Locate the cell with the specified text and output its [X, Y] center coordinate. 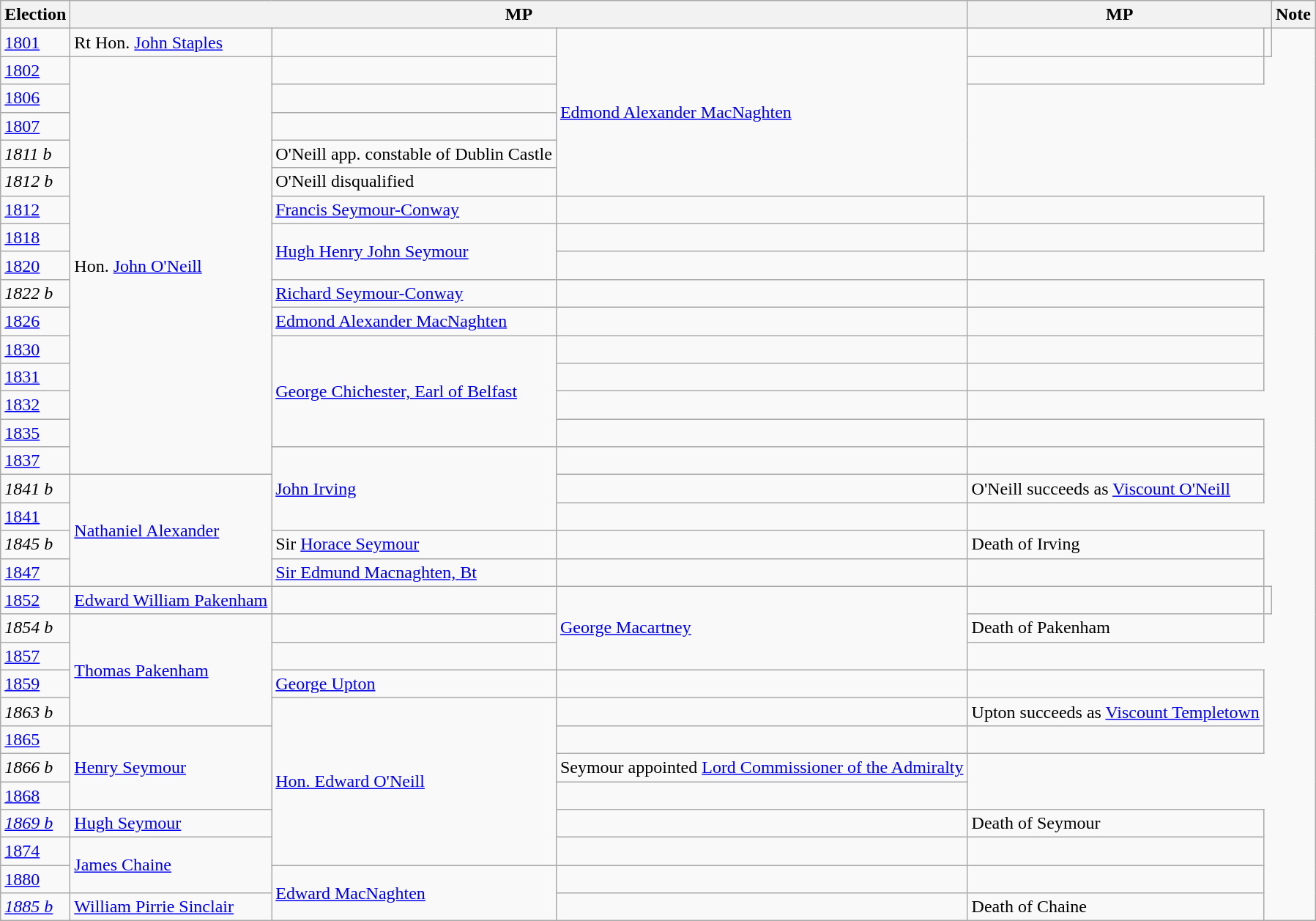
1826 [35, 321]
1885 b [35, 907]
1874 [35, 851]
Hugh Seymour [171, 824]
O'Neill disqualified [414, 182]
1841 b [35, 489]
John Irving [414, 489]
1812 [35, 210]
George Macartney [762, 628]
Hon. Edward O'Neill [414, 781]
Note [1293, 15]
1863 b [35, 711]
George Upton [414, 684]
Death of Pakenham [1115, 628]
1880 [35, 879]
1852 [35, 600]
1869 b [35, 824]
Death of Seymour [1115, 824]
1865 [35, 739]
1830 [35, 349]
Seymour appointed Lord Commissioner of the Admiralty [762, 767]
O'Neill succeeds as Viscount O'Neill [1115, 489]
1866 b [35, 767]
1835 [35, 433]
1859 [35, 684]
1806 [35, 98]
1831 [35, 377]
1818 [35, 237]
1812 b [35, 182]
1841 [35, 517]
Edward MacNaghten [414, 893]
Death of Chaine [1115, 907]
1802 [35, 70]
1868 [35, 795]
1837 [35, 461]
Thomas Pakenham [171, 670]
Edward William Pakenham [171, 600]
1820 [35, 265]
George Chichester, Earl of Belfast [414, 391]
Death of Irving [1115, 544]
1832 [35, 405]
James Chaine [171, 865]
Nathaniel Alexander [171, 530]
Richard Seymour-Conway [414, 293]
1822 b [35, 293]
1845 b [35, 544]
Sir Horace Seymour [414, 544]
1807 [35, 126]
Henry Seymour [171, 767]
1854 b [35, 628]
1857 [35, 656]
Hon. John O'Neill [171, 265]
Sir Edmund Macnaghten, Bt [414, 572]
1847 [35, 572]
Upton succeeds as Viscount Templetown [1115, 711]
Francis Seymour-Conway [414, 210]
William Pirrie Sinclair [171, 907]
1801 [35, 42]
1811 b [35, 154]
Hugh Henry John Seymour [414, 251]
Election [35, 15]
Rt Hon. John Staples [171, 42]
O'Neill app. constable of Dublin Castle [414, 154]
